Identify which cell holds the provided text, then report its [x, y] central coordinate. 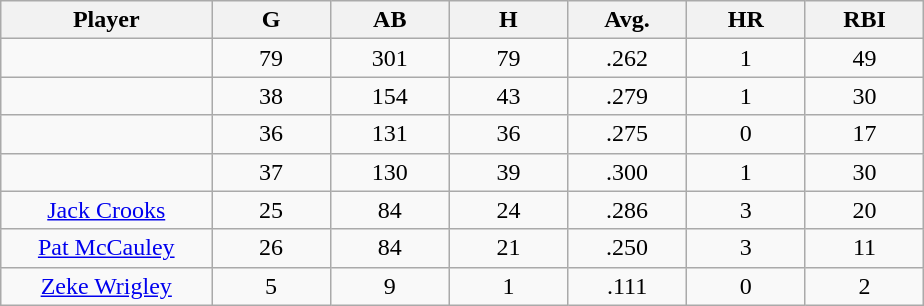
G [272, 20]
9 [390, 286]
154 [390, 96]
2 [864, 286]
11 [864, 248]
5 [272, 286]
38 [272, 96]
.275 [628, 134]
Player [106, 20]
17 [864, 134]
.111 [628, 286]
HR [746, 20]
301 [390, 58]
20 [864, 210]
130 [390, 172]
Pat McCauley [106, 248]
24 [508, 210]
H [508, 20]
.250 [628, 248]
43 [508, 96]
.286 [628, 210]
25 [272, 210]
Avg. [628, 20]
26 [272, 248]
39 [508, 172]
37 [272, 172]
.262 [628, 58]
.300 [628, 172]
21 [508, 248]
131 [390, 134]
AB [390, 20]
RBI [864, 20]
Zeke Wrigley [106, 286]
Jack Crooks [106, 210]
.279 [628, 96]
49 [864, 58]
